Extract the [X, Y] coordinate from the center of the cell holding the provided text.  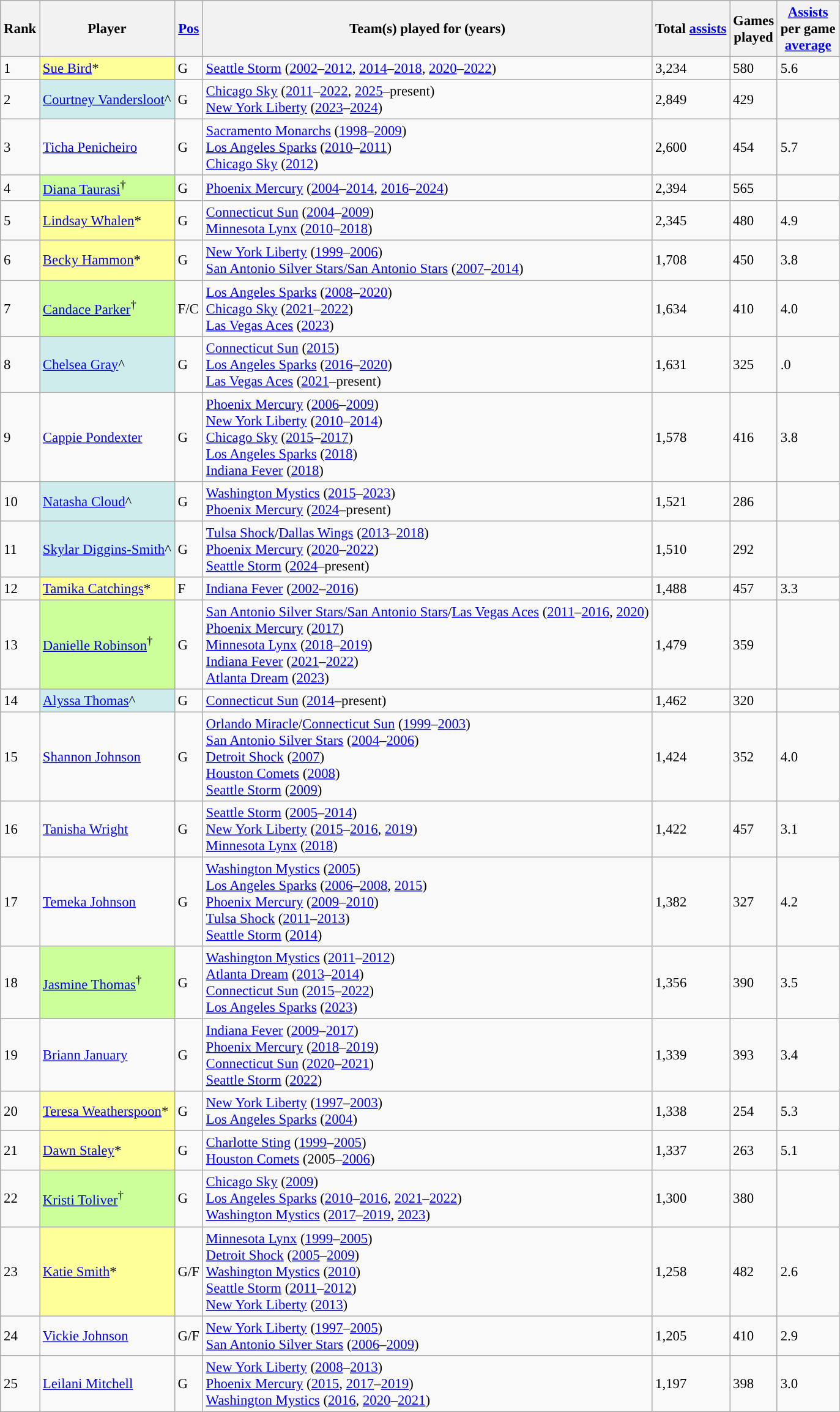
3.1 [808, 829]
3 [20, 148]
1,205 [691, 1335]
1,631 [691, 364]
Teresa Weatherspoon* [108, 1111]
Washington Mystics (2005)Los Angeles Sparks (2006–2008, 2015)Phoenix Mercury (2009–2010)Tulsa Shock (2011–2013)Seattle Storm (2014) [427, 902]
Indiana Fever (2009–2017)Phoenix Mercury (2018–2019)Connecticut Sun (2020–2021)Seattle Storm (2022) [427, 1055]
17 [20, 902]
Tamika Catchings* [108, 589]
482 [754, 1271]
23 [20, 1271]
24 [20, 1335]
450 [754, 261]
1,337 [691, 1151]
359 [754, 644]
11 [20, 549]
Skylar Diggins-Smith^ [108, 549]
Sacramento Monarchs (1998–2009)Los Angeles Sparks (2010–2011)Chicago Sky (2012) [427, 148]
Chicago Sky (2011–2022, 2025–present)New York Liberty (2023–2024) [427, 99]
Team(s) played for (years) [427, 29]
15 [20, 756]
Courtney Vandersloot^ [108, 99]
454 [754, 148]
Cappie Pondexter [108, 437]
Connecticut Sun (2004–2009)Minnesota Lynx (2010–2018) [427, 220]
1,258 [691, 1271]
4.2 [808, 902]
Sue Bird* [108, 69]
292 [754, 549]
New York Liberty (2008–2013)Phoenix Mercury (2015, 2017–2019)Washington Mystics (2016, 2020–2021) [427, 1383]
New York Liberty (1999–2006)San Antonio Silver Stars/San Antonio Stars (2007–2014) [427, 261]
320 [754, 701]
20 [20, 1111]
Connecticut Sun (2015)Los Angeles Sparks (2016–2020)Las Vegas Aces (2021–present) [427, 364]
1,339 [691, 1055]
1,197 [691, 1383]
1 [20, 69]
3.0 [808, 1383]
Katie Smith* [108, 1271]
Chelsea Gray^ [108, 364]
327 [754, 902]
Leilani Mitchell [108, 1383]
4.9 [808, 220]
Vickie Johnson [108, 1335]
1,338 [691, 1111]
Games played [754, 29]
2.6 [808, 1271]
.0 [808, 364]
Briann January [108, 1055]
393 [754, 1055]
Candace Parker† [108, 308]
Alyssa Thomas^ [108, 701]
2 [20, 99]
2,394 [691, 188]
580 [754, 69]
1,356 [691, 983]
12 [20, 589]
1,488 [691, 589]
2,345 [691, 220]
22 [20, 1199]
10 [20, 501]
14 [20, 701]
9 [20, 437]
2,849 [691, 99]
Lindsay Whalen* [108, 220]
398 [754, 1383]
1,479 [691, 644]
2.9 [808, 1335]
1,634 [691, 308]
352 [754, 756]
Minnesota Lynx (1999–2005)Detroit Shock (2005–2009)Washington Mystics (2010)Seattle Storm (2011–2012)New York Liberty (2013) [427, 1271]
2,600 [691, 148]
Washington Mystics (2015–2023)Phoenix Mercury (2024–present) [427, 501]
3.3 [808, 589]
3,234 [691, 69]
1,510 [691, 549]
Los Angeles Sparks (2008–2020)Chicago Sky (2021–2022)Las Vegas Aces (2023) [427, 308]
8 [20, 364]
5.6 [808, 69]
263 [754, 1151]
1,422 [691, 829]
1,300 [691, 1199]
429 [754, 99]
Rank [20, 29]
Danielle Robinson† [108, 644]
F [188, 589]
Temeka Johnson [108, 902]
1,382 [691, 902]
Orlando Miracle/Connecticut Sun (1999–2003)San Antonio Silver Stars (2004–2006)Detroit Shock (2007)Houston Comets (2008)Seattle Storm (2009) [427, 756]
25 [20, 1383]
Dawn Staley* [108, 1151]
Assists per gameaverage [808, 29]
19 [20, 1055]
7 [20, 308]
Phoenix Mercury (2006–2009)New York Liberty (2010–2014)Chicago Sky (2015–2017)Los Angeles Sparks (2018)Indiana Fever (2018) [427, 437]
Chicago Sky (2009)Los Angeles Sparks (2010–2016, 2021–2022)Washington Mystics (2017–2019, 2023) [427, 1199]
1,424 [691, 756]
5 [20, 220]
390 [754, 983]
13 [20, 644]
F/C [188, 308]
Tanisha Wright [108, 829]
Natasha Cloud^ [108, 501]
5.1 [808, 1151]
New York Liberty (1997–2003)Los Angeles Sparks (2004) [427, 1111]
1,462 [691, 701]
Phoenix Mercury (2004–2014, 2016–2024) [427, 188]
3.4 [808, 1055]
480 [754, 220]
380 [754, 1199]
325 [754, 364]
Shannon Johnson [108, 756]
21 [20, 1151]
1,578 [691, 437]
Total assists [691, 29]
286 [754, 501]
Seattle Storm (2002–2012, 2014–2018, 2020–2022) [427, 69]
Ticha Penicheiro [108, 148]
1,708 [691, 261]
Becky Hammon* [108, 261]
16 [20, 829]
Seattle Storm (2005–2014)New York Liberty (2015–2016, 2019)Minnesota Lynx (2018) [427, 829]
5.3 [808, 1111]
254 [754, 1111]
Charlotte Sting (1999–2005)Houston Comets (2005–2006) [427, 1151]
18 [20, 983]
New York Liberty (1997–2005)San Antonio Silver Stars (2006–2009) [427, 1335]
Kristi Toliver† [108, 1199]
Diana Taurasi† [108, 188]
565 [754, 188]
416 [754, 437]
5.7 [808, 148]
Player [108, 29]
3.5 [808, 983]
Jasmine Thomas† [108, 983]
Tulsa Shock/Dallas Wings (2013–2018)Phoenix Mercury (2020–2022)Seattle Storm (2024–present) [427, 549]
Indiana Fever (2002–2016) [427, 589]
4 [20, 188]
1,521 [691, 501]
6 [20, 261]
Washington Mystics (2011–2012)Atlanta Dream (2013–2014)Connecticut Sun (2015–2022)Los Angeles Sparks (2023) [427, 983]
Connecticut Sun (2014–present) [427, 701]
Pos [188, 29]
